Return the [x, y] coordinate for the center point of the cell that contains the specified text.  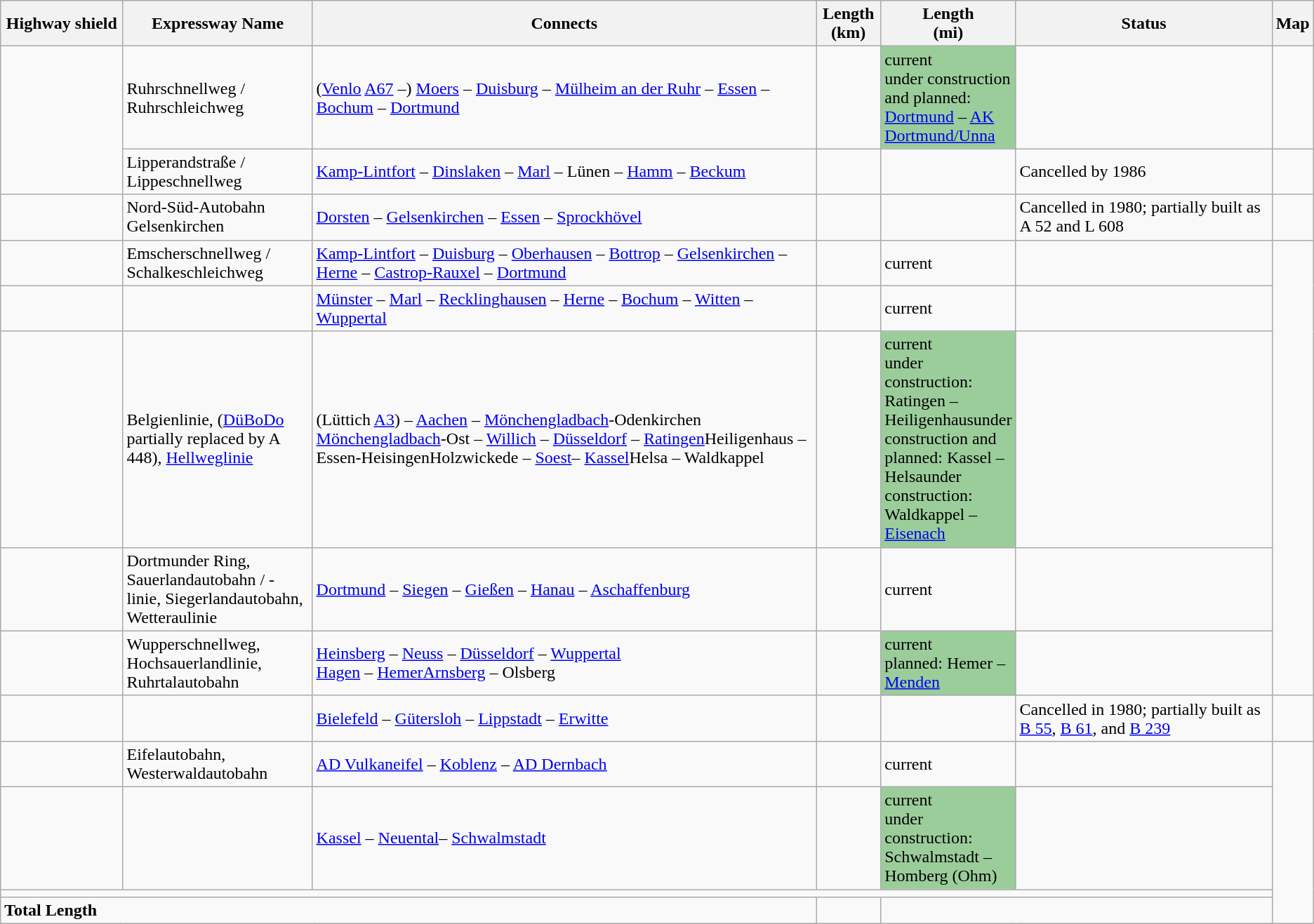
AD Vulkaneifel – Koblenz – AD Dernbach [564, 763]
Eifelautobahn, Westerwaldautobahn [218, 763]
Status [1144, 24]
Emscherschnellweg / Schalkeschleichweg [218, 262]
currentunder construction: Ratingen – Heiligenhausunder construction and planned: Kassel – Helsaunder construction: Waldkappel – Eisenach [948, 439]
Dorsten – Gelsenkirchen – Essen – Sprockhövel [564, 217]
Kamp-Lintfort – Dinslaken – Marl – Lünen – Hamm – Beckum [564, 171]
currentplanned: Hemer – Menden [948, 663]
Kamp-Lintfort – Duisburg – Oberhausen – Bottrop – Gelsenkirchen – Herne – Castrop-Rauxel – Dortmund [564, 262]
Length(mi) [948, 24]
Dortmunder Ring, Sauerlandautobahn / -linie, Siegerlandautobahn, Wetteraulinie [218, 589]
Total Length [409, 911]
currentunder construction: Schwalmstadt – Homberg (Ohm) [948, 838]
Cancelled in 1980; partially built as B 55, B 61, and B 239 [1144, 718]
Bielefeld – Gütersloh – Lippstadt – Erwitte [564, 718]
Ruhrschnellweg / Ruhrschleichweg [218, 98]
Münster – Marl – Recklinghausen – Herne – Bochum – Witten – Wuppertal [564, 309]
Heinsberg – Neuss – Düsseldorf – WuppertalHagen – HemerArnsberg – Olsberg [564, 663]
Belgienlinie, (DüBoDo partially replaced by A 448), Hellweglinie [218, 439]
Dortmund – Siegen – Gießen – Hanau – Aschaffenburg [564, 589]
Connects [564, 24]
Cancelled in 1980; partially built as A 52 and L 608 [1144, 217]
Nord-Süd-Autobahn Gelsenkirchen [218, 217]
currentunder construction and planned: Dortmund – AK Dortmund/Unna [948, 98]
Highway shield [62, 24]
Wupperschnellweg, Hochsauerlandlinie, Ruhrtalautobahn [218, 663]
Lipperandstraße / Lippeschnellweg [218, 171]
Map [1293, 24]
Length(km) [849, 24]
Expressway Name [218, 24]
(Venlo A67 –) Moers – Duisburg – Mülheim an der Ruhr – Essen – Bochum – Dortmund [564, 98]
Kassel – Neuental– Schwalmstadt [564, 838]
Cancelled by 1986 [1144, 171]
